Search for the cell housing the specified text and yield its (x, y) center coordinate. 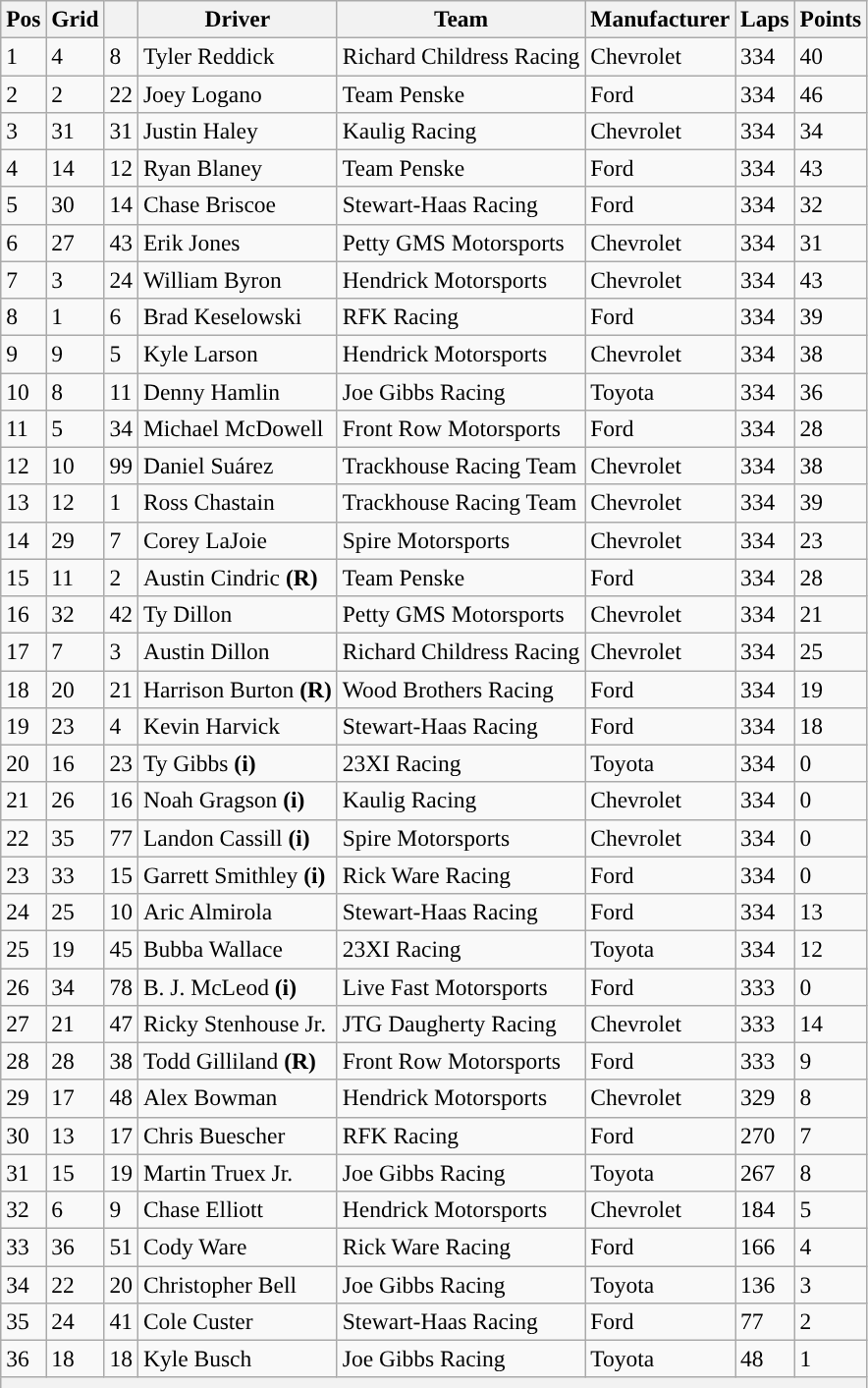
40 (831, 56)
Garrett Smithley (i) (238, 875)
267 (766, 1173)
47 (121, 1024)
Austin Cindric (R) (238, 578)
Brad Keselowski (238, 316)
Cole Custer (238, 1321)
JTG Daugherty Racing (461, 1024)
329 (766, 1098)
Grid (75, 19)
Chase Briscoe (238, 205)
Chase Elliott (238, 1209)
Corey LaJoie (238, 540)
Denny Hamlin (238, 391)
Harrison Burton (R) (238, 689)
B. J. McLeod (i) (238, 986)
Chris Buescher (238, 1136)
42 (121, 614)
Ty Dillon (238, 614)
Kevin Harvick (238, 726)
78 (121, 986)
Bubba Wallace (238, 949)
Ryan Blaney (238, 168)
Wood Brothers Racing (461, 689)
Landon Cassill (i) (238, 838)
99 (121, 466)
Noah Gragson (i) (238, 801)
184 (766, 1209)
Justin Haley (238, 131)
Aric Almirola (238, 912)
41 (121, 1321)
51 (121, 1247)
Team (461, 19)
Christopher Bell (238, 1284)
Ty Gibbs (i) (238, 763)
Joey Logano (238, 93)
Todd Gilliland (R) (238, 1061)
Michael McDowell (238, 428)
Manufacturer (660, 19)
Alex Bowman (238, 1098)
Erik Jones (238, 243)
Pos (24, 19)
Cody Ware (238, 1247)
Ricky Stenhouse Jr. (238, 1024)
Tyler Reddick (238, 56)
Ross Chastain (238, 503)
270 (766, 1136)
166 (766, 1247)
Driver (238, 19)
William Byron (238, 280)
Points (831, 19)
45 (121, 949)
Kyle Larson (238, 354)
Live Fast Motorsports (461, 986)
Laps (766, 19)
136 (766, 1284)
Austin Dillon (238, 651)
46 (831, 93)
Daniel Suárez (238, 466)
Kyle Busch (238, 1359)
Martin Truex Jr. (238, 1173)
